Detect which cell encompasses the target text, then output its (x, y) center coordinate. 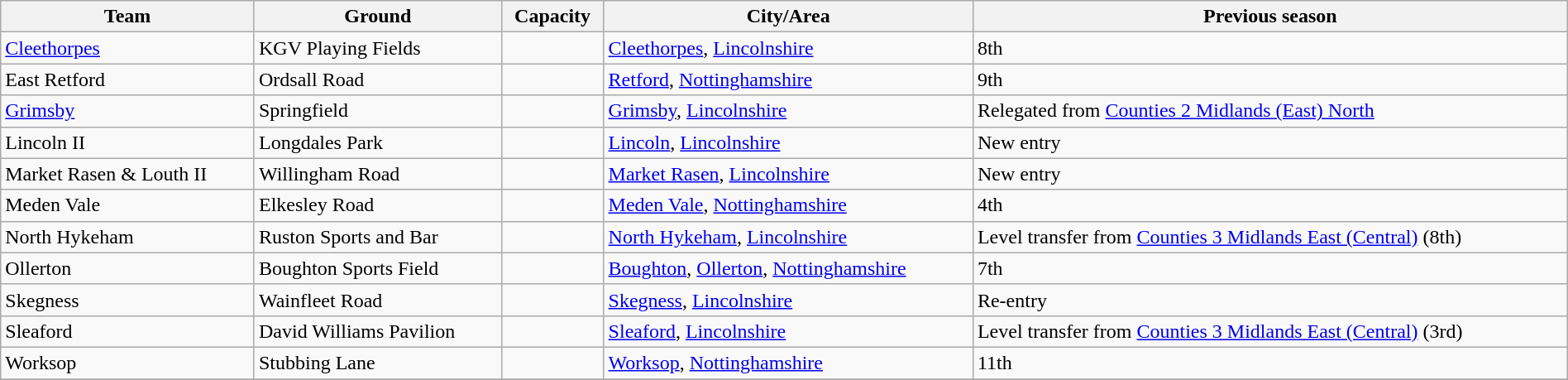
Boughton, Ollerton, Nottinghamshire (788, 268)
4th (1270, 205)
Meden Vale, Nottinghamshire (788, 205)
Capacity (552, 17)
City/Area (788, 17)
Stubbing Lane (377, 363)
Lincoln, Lincolnshire (788, 142)
North Hykeham, Lincolnshire (788, 237)
Meden Vale (127, 205)
11th (1270, 363)
Team (127, 17)
Ruston Sports and Bar (377, 237)
Market Rasen, Lincolnshire (788, 174)
Skegness (127, 300)
Wainfleet Road (377, 300)
Market Rasen & Louth II (127, 174)
8th (1270, 48)
Cleethorpes (127, 48)
Ollerton (127, 268)
Elkesley Road (377, 205)
Grimsby (127, 111)
9th (1270, 79)
Sleaford, Lincolnshire (788, 331)
Ground (377, 17)
Level transfer from Counties 3 Midlands East (Central) (3rd) (1270, 331)
North Hykeham (127, 237)
7th (1270, 268)
East Retford (127, 79)
Willingham Road (377, 174)
Cleethorpes, Lincolnshire (788, 48)
Level transfer from Counties 3 Midlands East (Central) (8th) (1270, 237)
Boughton Sports Field (377, 268)
KGV Playing Fields (377, 48)
Springfield (377, 111)
Grimsby, Lincolnshire (788, 111)
Lincoln II (127, 142)
Retford, Nottinghamshire (788, 79)
Worksop, Nottinghamshire (788, 363)
Sleaford (127, 331)
David Williams Pavilion (377, 331)
Worksop (127, 363)
Relegated from Counties 2 Midlands (East) North (1270, 111)
Skegness, Lincolnshire (788, 300)
Previous season (1270, 17)
Ordsall Road (377, 79)
Longdales Park (377, 142)
Re-entry (1270, 300)
